Locate the cell with the specified text and output its [x, y] center coordinate. 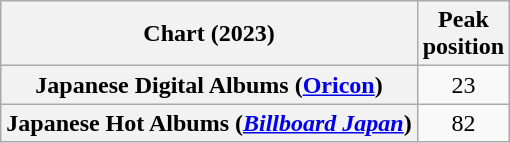
Peakposition [463, 34]
23 [463, 85]
Japanese Hot Albums (Billboard Japan) [209, 123]
Japanese Digital Albums (Oricon) [209, 85]
Chart (2023) [209, 34]
82 [463, 123]
